Return the (x, y) coordinate for the center point of the cell that contains the specified text.  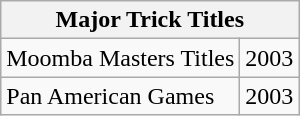
Major Trick Titles (150, 20)
Moomba Masters Titles (120, 58)
Pan American Games (120, 96)
